Locate the cell with the specified text and output its [x, y] center coordinate. 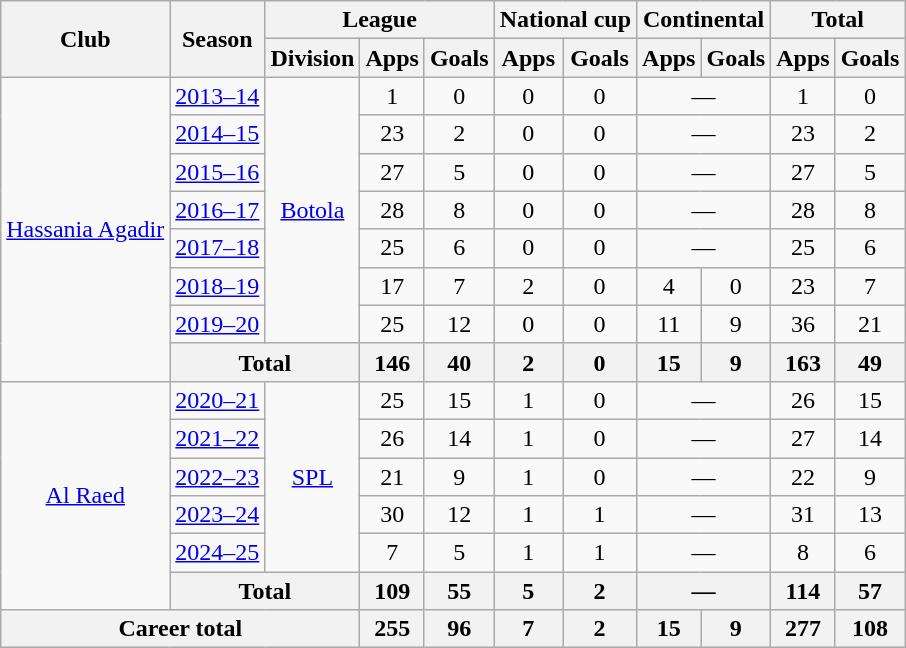
2013–14 [218, 96]
Botola [312, 210]
2015–16 [218, 172]
2022–23 [218, 477]
Club [86, 39]
277 [803, 629]
11 [669, 324]
2020–21 [218, 400]
National cup [565, 20]
109 [392, 591]
40 [459, 362]
Career total [180, 629]
Al Raed [86, 495]
2019–20 [218, 324]
31 [803, 515]
4 [669, 286]
30 [392, 515]
146 [392, 362]
Season [218, 39]
57 [870, 591]
36 [803, 324]
2023–24 [218, 515]
163 [803, 362]
2016–17 [218, 210]
2021–22 [218, 438]
114 [803, 591]
2014–15 [218, 134]
Division [312, 58]
108 [870, 629]
Hassania Agadir [86, 229]
13 [870, 515]
League [380, 20]
49 [870, 362]
17 [392, 286]
255 [392, 629]
SPL [312, 476]
2024–25 [218, 553]
55 [459, 591]
2017–18 [218, 248]
Continental [704, 20]
22 [803, 477]
96 [459, 629]
2018–19 [218, 286]
